Find where the given text appears and provide that cell's center as [X, Y] coordinate. 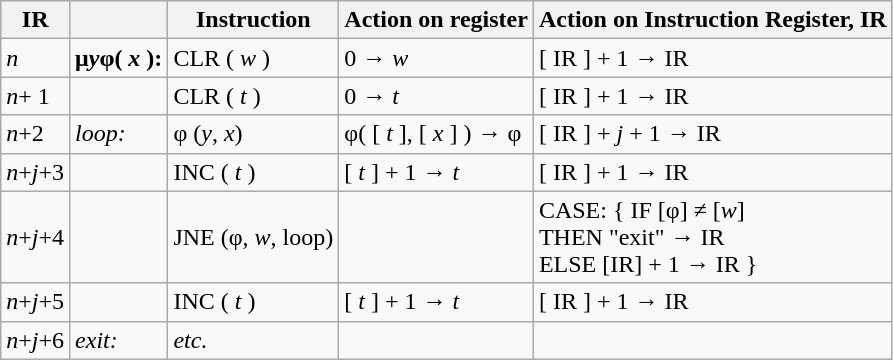
Action on register [436, 20]
CLR ( t ) [254, 96]
IR [36, 20]
n+ 1 [36, 96]
n+j+6 [36, 340]
0 → w [436, 58]
CLR ( w ) [254, 58]
n [36, 58]
loop: [119, 134]
0 → t [436, 96]
[ IR ] + j + 1 → IR [712, 134]
Action on Instruction Register, IR [712, 20]
JNE (φ, w, loop) [254, 237]
etc. [254, 340]
Instruction [254, 20]
exit: [119, 340]
CASE: { IF [φ] ≠ [w]THEN "exit" → IR ELSE [IR] + 1 → IR } [712, 237]
n+j+5 [36, 302]
n+j+3 [36, 172]
μyφ( x ): [119, 58]
n+2 [36, 134]
n+j+4 [36, 237]
φ (y, x) [254, 134]
φ( [ t ], [ x ] ) → φ [436, 134]
